Capture the cell that displays the provided text and extract its [x, y] central coordinate. 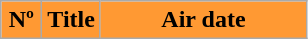
Nº [22, 20]
Title [72, 20]
Air date [203, 20]
